Return the (X, Y) coordinate for the center point of the cell that contains the specified text.  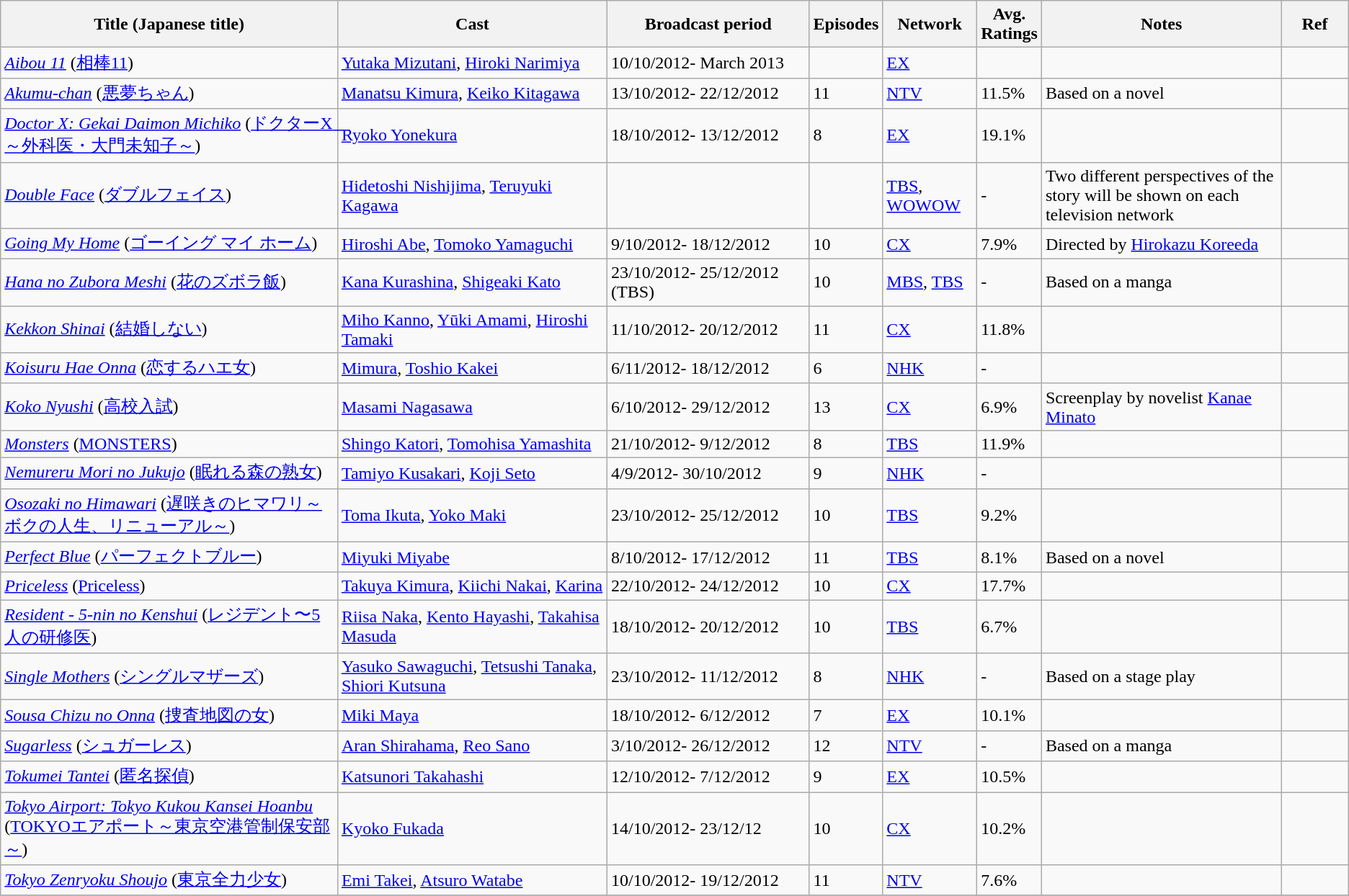
4/9/2012- 30/10/2012 (708, 472)
Nemureru Mori no Jukujo (眠れる森の熟女) (169, 472)
11.5% (1010, 94)
3/10/2012- 26/12/2012 (708, 746)
6/10/2012- 29/12/2012 (708, 406)
Miyuki Miyabe (472, 557)
Avg. Ratings (1010, 24)
14/10/2012- 23/12/12 (708, 828)
Doctor X: Gekai Daimon Michiko (ドクターX ～外科医・大門未知子～) (169, 135)
Shingo Katori, Tomohisa Yamashita (472, 444)
11/10/2012- 20/12/2012 (708, 330)
7.9% (1010, 243)
23/10/2012- 25/12/2012 (TBS) (708, 282)
10.5% (1010, 776)
Tokyo Zenryoku Shoujo (東京全力少女) (169, 880)
10.2% (1010, 828)
7 (846, 716)
9/10/2012- 18/12/2012 (708, 243)
Toma Ikuta, Yoko Maki (472, 515)
Ref (1315, 24)
12/10/2012- 7/12/2012 (708, 776)
Riisa Naka, Kento Hayashi, Takahisa Masuda (472, 627)
23/10/2012- 11/12/2012 (708, 677)
13/10/2012- 22/12/2012 (708, 94)
18/10/2012- 6/12/2012 (708, 716)
Miho Kanno, Yūki Amami, Hiroshi Tamaki (472, 330)
12 (846, 746)
Katsunori Takahashi (472, 776)
18/10/2012- 13/12/2012 (708, 135)
Resident - 5-nin no Kenshui (レジデント〜5人の研修医) (169, 627)
Broadcast period (708, 24)
Going My Home (ゴーイング マイ ホーム) (169, 243)
Emi Takei, Atsuro Watabe (472, 880)
Mimura, Toshio Kakei (472, 369)
Network (930, 24)
Kekkon Shinai (結婚しない) (169, 330)
10.1% (1010, 716)
8.1% (1010, 557)
Screenplay by novelist Kanae Minato (1161, 406)
6 (846, 369)
TBS, WOWOW (930, 195)
Sugarless (シュガーレス) (169, 746)
Aran Shirahama, Reo Sano (472, 746)
Hidetoshi Nishijima, Teruyuki Kagawa (472, 195)
Masami Nagasawa (472, 406)
11.8% (1010, 330)
Priceless (Priceless) (169, 586)
MBS, TBS (930, 282)
Tokyo Airport: Tokyo Kukou Kansei Hoanbu (TOKYOエアポート～東京空港管制保安部～) (169, 828)
10/10/2012- 19/12/2012 (708, 880)
Double Face (ダブルフェイス) (169, 195)
8/10/2012- 17/12/2012 (708, 557)
Episodes (846, 24)
Ryoko Yonekura (472, 135)
10/10/2012- March 2013 (708, 63)
Kyoko Fukada (472, 828)
Aibou 11 (相棒11) (169, 63)
Two different perspectives of the story will be shown on each television network (1161, 195)
Tokumei Tantei (匿名探偵) (169, 776)
Yutaka Mizutani, Hiroki Narimiya (472, 63)
Title (Japanese title) (169, 24)
Osozaki no Himawari (遅咲きのヒマワリ～ボクの人生、リニューアル～) (169, 515)
Miki Maya (472, 716)
Notes (1161, 24)
Hana no Zubora Meshi (花のズボラ飯) (169, 282)
19.1% (1010, 135)
18/10/2012- 20/12/2012 (708, 627)
Akumu-chan (悪夢ちゃん) (169, 94)
6.7% (1010, 627)
6.9% (1010, 406)
11.9% (1010, 444)
Manatsu Kimura, Keiko Kitagawa (472, 94)
23/10/2012- 25/12/2012 (708, 515)
22/10/2012- 24/12/2012 (708, 586)
Perfect Blue (パーフェクトブルー) (169, 557)
Directed by Hirokazu Koreeda (1161, 243)
Tamiyo Kusakari, Koji Seto (472, 472)
Sousa Chizu no Onna (捜査地図の女) (169, 716)
9.2% (1010, 515)
Single Mothers (シングルマザーズ) (169, 677)
21/10/2012- 9/12/2012 (708, 444)
Koko Nyushi (高校入試) (169, 406)
17.7% (1010, 586)
Hiroshi Abe, Tomoko Yamaguchi (472, 243)
Monsters (MONSTERS) (169, 444)
Kana Kurashina, Shigeaki Kato (472, 282)
Yasuko Sawaguchi, Tetsushi Tanaka, Shiori Kutsuna (472, 677)
Koisuru Hae Onna (恋するハエ女) (169, 369)
7.6% (1010, 880)
6/11/2012- 18/12/2012 (708, 369)
Cast (472, 24)
Takuya Kimura, Kiichi Nakai, Karina (472, 586)
13 (846, 406)
Based on a stage play (1161, 677)
